Capture the cell that displays the provided text and extract its (x, y) central coordinate. 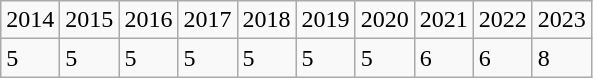
2021 (444, 20)
2016 (148, 20)
2018 (266, 20)
2020 (384, 20)
2015 (90, 20)
2019 (326, 20)
2014 (30, 20)
2017 (208, 20)
2022 (502, 20)
2023 (562, 20)
8 (562, 58)
